Capture the cell that displays the provided text and extract its [X, Y] central coordinate. 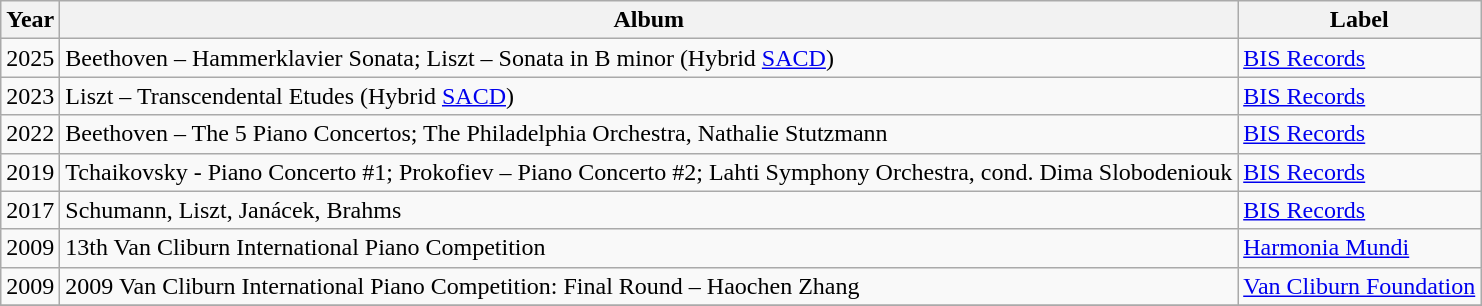
2023 [30, 96]
Schumann, Liszt, Janácek, Brahms [649, 210]
Van Cliburn Foundation [1360, 286]
Album [649, 20]
13th Van Cliburn International Piano Competition [649, 248]
2017 [30, 210]
Beethoven – Hammerklavier Sonata; Liszt – Sonata in B minor (Hybrid SACD) [649, 58]
Year [30, 20]
2025 [30, 58]
2019 [30, 172]
Tchaikovsky - Piano Concerto #1; Prokofiev – Piano Concerto #2; Lahti Symphony Orchestra, cond. Dima Slobodeniouk [649, 172]
2022 [30, 134]
2009 Van Cliburn International Piano Competition: Final Round – Haochen Zhang [649, 286]
Liszt – Transcendental Etudes (Hybrid SACD) [649, 96]
Beethoven – The 5 Piano Concertos; The Philadelphia Orchestra, Nathalie Stutzmann [649, 134]
Harmonia Mundi [1360, 248]
Label [1360, 20]
